Return the (X, Y) coordinate for the center point of the cell that contains the specified text.  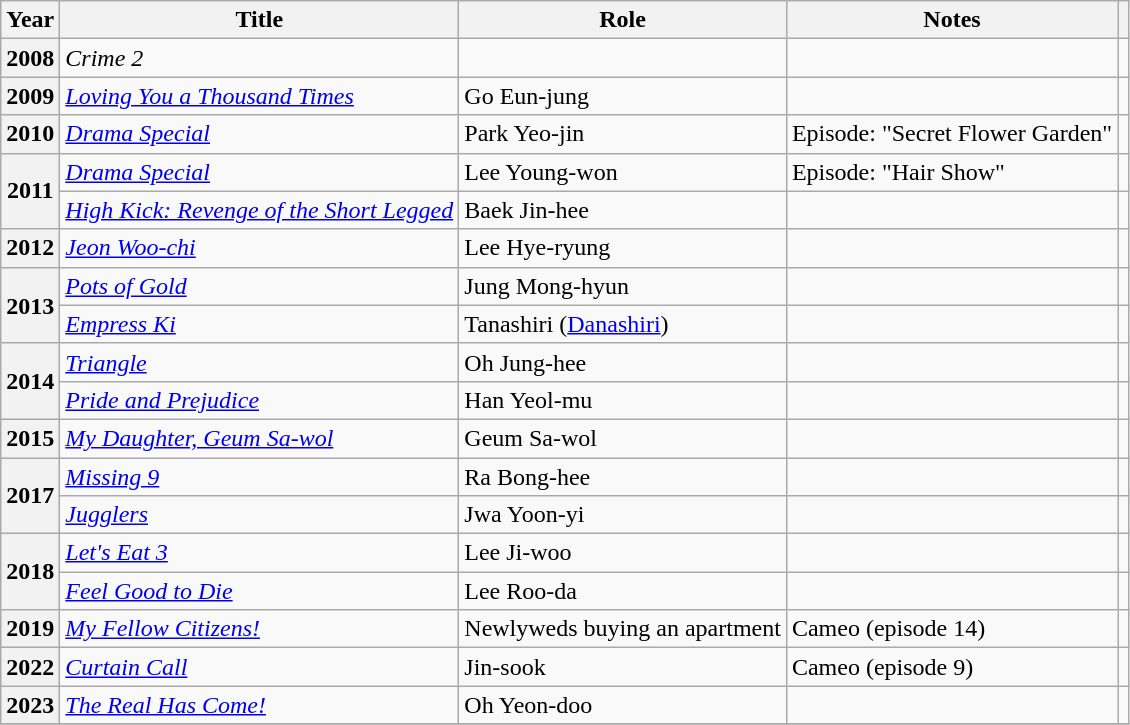
Episode: "Hair Show" (952, 172)
Loving You a Thousand Times (260, 96)
Cameo (episode 14) (952, 629)
Lee Young-won (623, 172)
Lee Roo-da (623, 591)
Pots of Gold (260, 286)
Year (30, 20)
Jugglers (260, 515)
Empress Ki (260, 324)
Jwa Yoon-yi (623, 515)
The Real Has Come! (260, 705)
Go Eun-jung (623, 96)
Jin-sook (623, 667)
Oh Jung-hee (623, 362)
Triangle (260, 362)
Geum Sa-wol (623, 438)
2008 (30, 58)
Oh Yeon-doo (623, 705)
2012 (30, 248)
Tanashiri (Danashiri) (623, 324)
Title (260, 20)
2014 (30, 381)
2009 (30, 96)
Cameo (episode 9) (952, 667)
High Kick: Revenge of the Short Legged (260, 210)
2017 (30, 496)
Pride and Prejudice (260, 400)
Curtain Call (260, 667)
My Daughter, Geum Sa-wol (260, 438)
2015 (30, 438)
2010 (30, 134)
Baek Jin-hee (623, 210)
Lee Ji-woo (623, 553)
2013 (30, 305)
Lee Hye-ryung (623, 248)
My Fellow Citizens! (260, 629)
Feel Good to Die (260, 591)
Park Yeo-jin (623, 134)
Jeon Woo-chi (260, 248)
Let's Eat 3 (260, 553)
Jung Mong-hyun (623, 286)
2011 (30, 191)
Han Yeol-mu (623, 400)
Episode: "Secret Flower Garden" (952, 134)
Newlyweds buying an apartment (623, 629)
2023 (30, 705)
Role (623, 20)
2018 (30, 572)
Notes (952, 20)
2019 (30, 629)
2022 (30, 667)
Crime 2 (260, 58)
Missing 9 (260, 477)
Ra Bong-hee (623, 477)
